Extract the (X, Y) coordinate from the center of the cell holding the provided text.  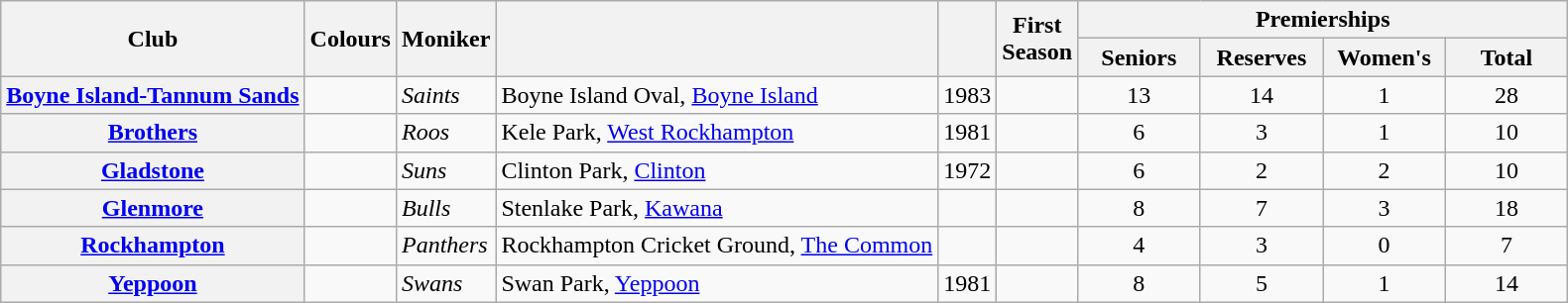
Reserves (1262, 57)
Glenmore (153, 208)
Swans (445, 283)
Clinton Park, Clinton (717, 170)
Swan Park, Yeppoon (717, 283)
Saints (445, 95)
Stenlake Park, Kawana (717, 208)
Boyne Island Oval, Boyne Island (717, 95)
4 (1140, 246)
Club (153, 39)
28 (1507, 95)
Yeppoon (153, 283)
0 (1385, 246)
Boyne Island-Tannum Sands (153, 95)
Rockhampton Cricket Ground, The Common (717, 246)
Panthers (445, 246)
18 (1507, 208)
Total (1507, 57)
Colours (350, 39)
Roos (445, 133)
Rockhampton (153, 246)
Kele Park, West Rockhampton (717, 133)
5 (1262, 283)
Seniors (1140, 57)
1983 (968, 95)
13 (1140, 95)
Bulls (445, 208)
1972 (968, 170)
Brothers (153, 133)
Women's (1385, 57)
FirstSeason (1037, 39)
Suns (445, 170)
Premierships (1323, 20)
Moniker (445, 39)
Gladstone (153, 170)
